Search for the cell housing the specified text and yield its (X, Y) center coordinate. 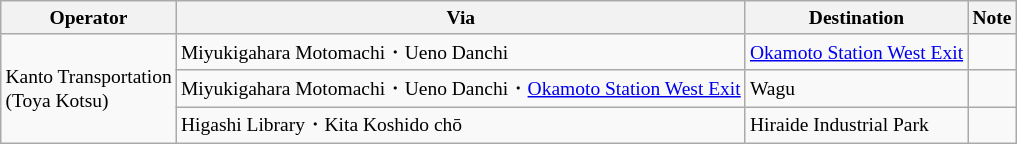
Destination (856, 18)
Kanto Transportation(Toya Kotsu) (89, 88)
Okamoto Station West Exit (856, 52)
Operator (89, 18)
Higashi Library・Kita Koshido chō (460, 125)
Note (992, 18)
Miyukigahara Motomachi・Ueno Danchi (460, 52)
Hiraide Industrial Park (856, 125)
Via (460, 18)
Wagu (856, 88)
Miyukigahara Motomachi・Ueno Danchi・Okamoto Station West Exit (460, 88)
